Return [X, Y] of the center of cell containing provided text 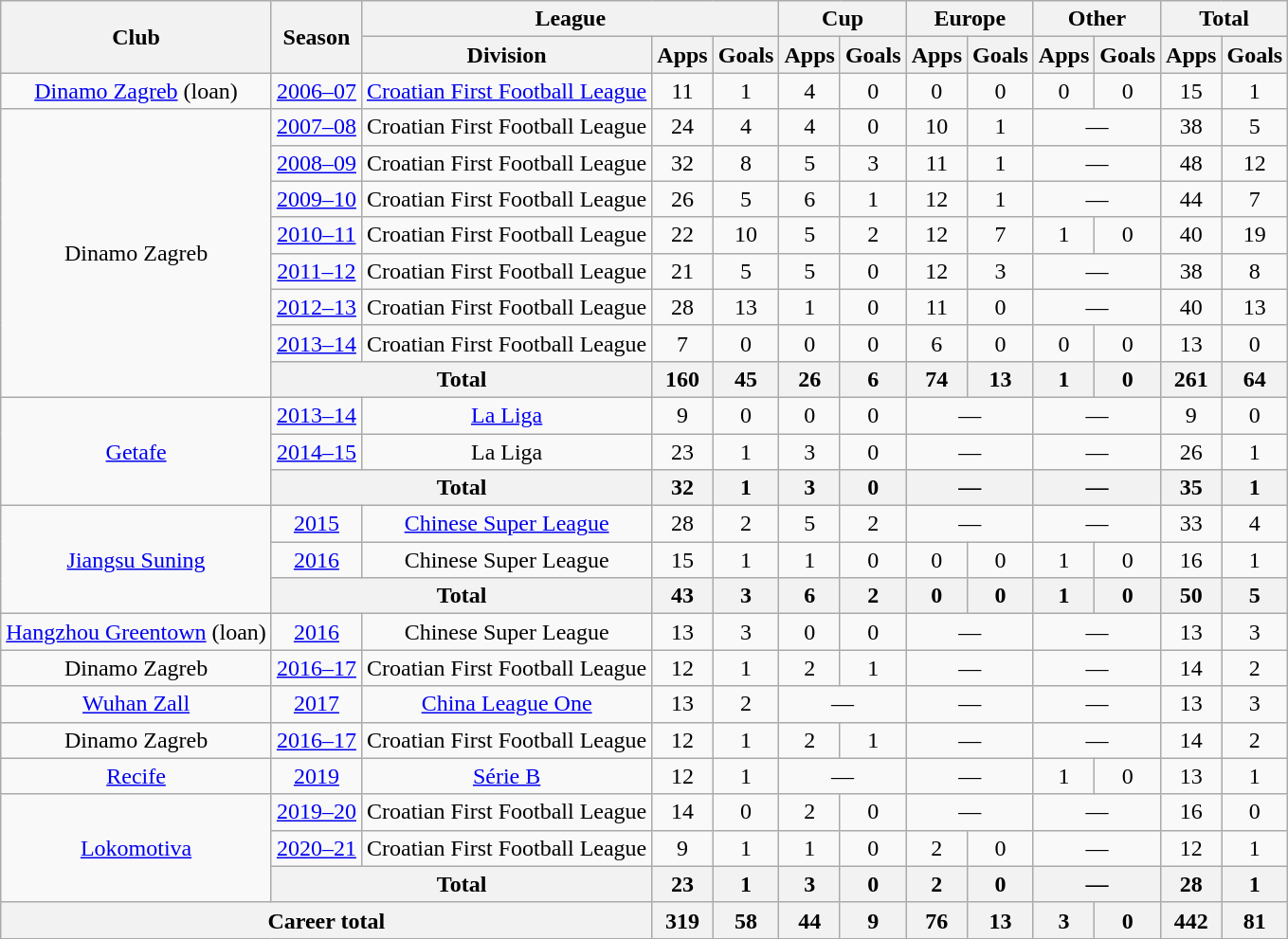
2017 [317, 704]
2020–21 [317, 848]
58 [746, 920]
League [571, 19]
319 [682, 920]
22 [682, 235]
261 [1191, 379]
442 [1191, 920]
2006–07 [317, 91]
Other [1097, 19]
21 [682, 271]
China League One [506, 704]
Série B [506, 776]
2019 [317, 776]
2011–12 [317, 271]
Wuhan Zall [136, 704]
74 [936, 379]
Club [136, 37]
Europe [970, 19]
48 [1191, 163]
76 [936, 920]
Season [317, 37]
35 [1191, 488]
Recife [136, 776]
2019–20 [317, 812]
Career total [326, 920]
160 [682, 379]
Jiangsu Suning [136, 560]
2012–13 [317, 307]
19 [1255, 235]
Cup [843, 19]
2008–09 [317, 163]
24 [682, 127]
64 [1255, 379]
Hangzhou Greentown (loan) [136, 632]
45 [746, 379]
Lokomotiva [136, 848]
2009–10 [317, 199]
2015 [317, 524]
2014–15 [317, 452]
Dinamo Zagreb (loan) [136, 91]
2007–08 [317, 127]
81 [1255, 920]
43 [682, 596]
50 [1191, 596]
Division [506, 55]
2010–11 [317, 235]
33 [1191, 524]
Getafe [136, 451]
